Capture the cell that displays the provided text and extract its [x, y] central coordinate. 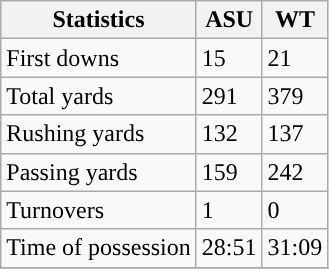
137 [295, 134]
21 [295, 58]
1 [229, 210]
Statistics [99, 20]
28:51 [229, 248]
WT [295, 20]
132 [229, 134]
31:09 [295, 248]
Time of possession [99, 248]
Rushing yards [99, 134]
291 [229, 96]
Turnovers [99, 210]
Passing yards [99, 172]
159 [229, 172]
Total yards [99, 96]
ASU [229, 20]
379 [295, 96]
242 [295, 172]
0 [295, 210]
First downs [99, 58]
15 [229, 58]
